Provide the (x, y) coordinate of the cell's center where the given text is located.  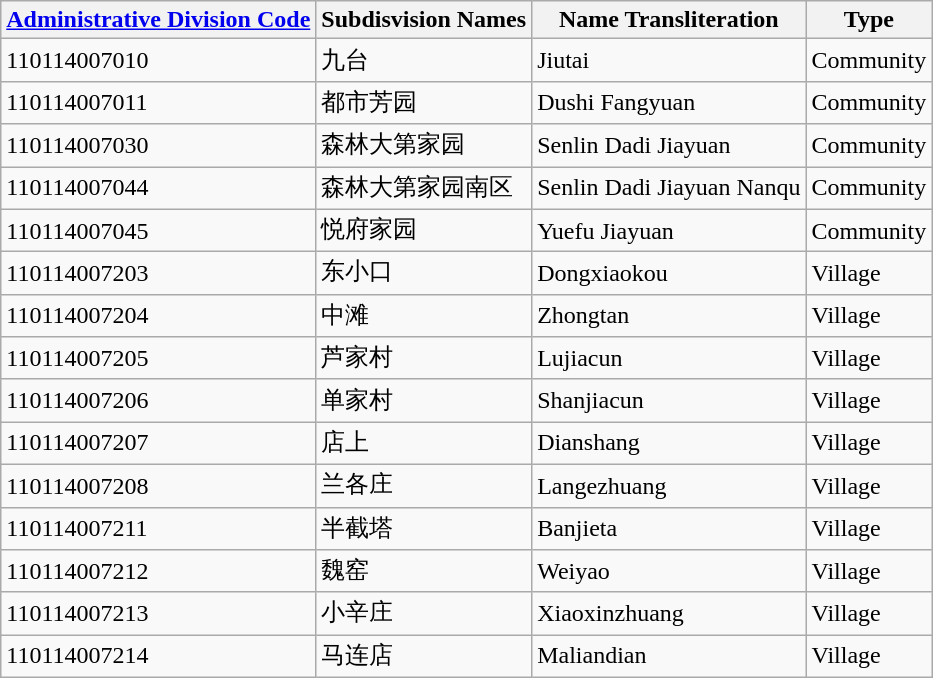
Weiyao (669, 572)
森林大第家园 (424, 146)
芦家村 (424, 358)
Dianshang (669, 444)
Administrative Division Code (158, 20)
110114007045 (158, 230)
Dushi Fangyuan (669, 102)
110114007208 (158, 486)
Lujiacun (669, 358)
兰各庄 (424, 486)
九台 (424, 60)
Zhongtan (669, 316)
110114007044 (158, 188)
Banjieta (669, 528)
小辛庄 (424, 614)
Xiaoxinzhuang (669, 614)
110114007214 (158, 656)
Subdisvision Names (424, 20)
中滩 (424, 316)
Yuefu Jiayuan (669, 230)
店上 (424, 444)
Shanjiacun (669, 400)
都市芳园 (424, 102)
110114007205 (158, 358)
110114007206 (158, 400)
110114007204 (158, 316)
Maliandian (669, 656)
Name Transliteration (669, 20)
Senlin Dadi Jiayuan (669, 146)
Type (869, 20)
半截塔 (424, 528)
110114007212 (158, 572)
110114007213 (158, 614)
110114007010 (158, 60)
Senlin Dadi Jiayuan Nanqu (669, 188)
Jiutai (669, 60)
110114007030 (158, 146)
悦府家园 (424, 230)
110114007211 (158, 528)
魏窑 (424, 572)
110114007011 (158, 102)
马连店 (424, 656)
110114007207 (158, 444)
Dongxiaokou (669, 274)
单家村 (424, 400)
110114007203 (158, 274)
森林大第家园南区 (424, 188)
Langezhuang (669, 486)
东小口 (424, 274)
